For the text-containing cell, return its midpoint in [X, Y] coordinate format. 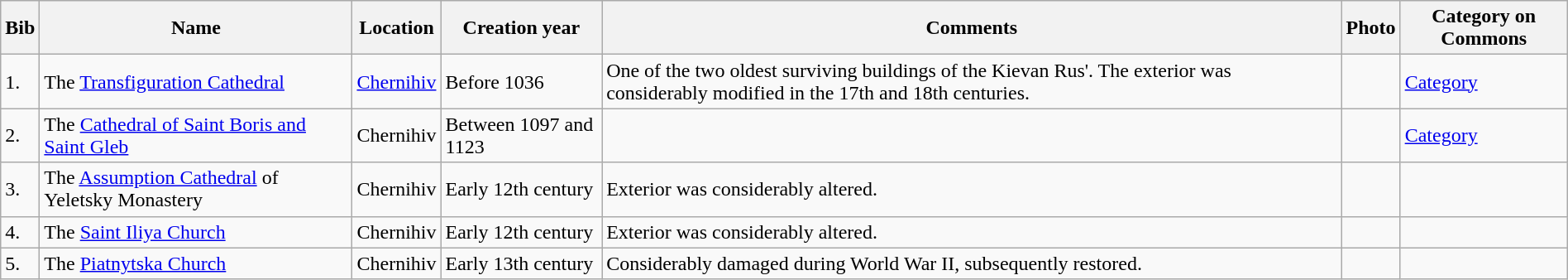
Photo [1371, 28]
4. [20, 232]
Considerably damaged during World War II, subsequently restored. [972, 263]
One of the two oldest surviving buildings of the Kievan Rus'. The exterior was considerably modified in the 17th and 18th centuries. [972, 81]
The Cathedral of Saint Boris and Saint Gleb [196, 136]
Bib [20, 28]
Comments [972, 28]
3. [20, 189]
The Transfiguration Cathedral [196, 81]
Name [196, 28]
Category on Commons [1484, 28]
Location [397, 28]
Before 1036 [521, 81]
The Piatnytska Church [196, 263]
Between 1097 and 1123 [521, 136]
Creation year [521, 28]
1. [20, 81]
Early 13th century [521, 263]
The Assumption Cathedral of Yeletsky Monastery [196, 189]
The Saint Iliya Church [196, 232]
2. [20, 136]
5. [20, 263]
